Scan for the cell matching the given text and deliver its (X, Y) coordinate at center. 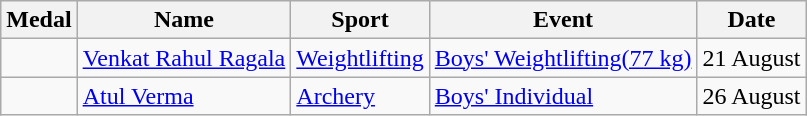
21 August (752, 58)
Name (184, 20)
Sport (360, 20)
Archery (360, 96)
Weightlifting (360, 58)
Venkat Rahul Ragala (184, 58)
Date (752, 20)
26 August (752, 96)
Boys' Weightlifting(77 kg) (563, 58)
Atul Verma (184, 96)
Boys' Individual (563, 96)
Event (563, 20)
Medal (39, 20)
